Scan for the cell matching the given text and deliver its (x, y) coordinate at center. 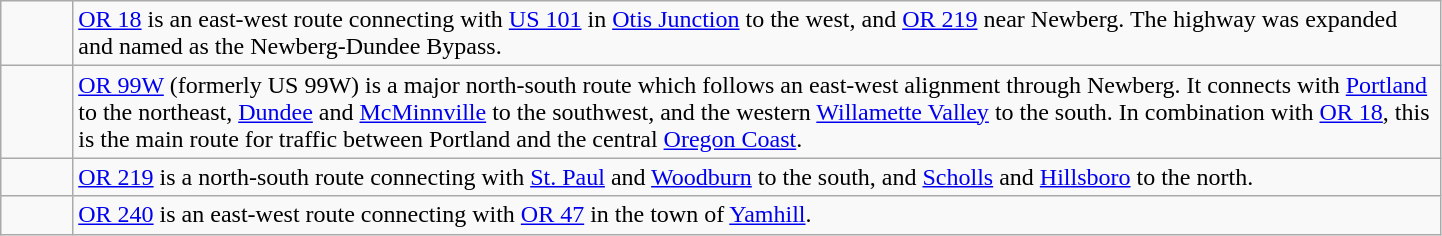
OR 240 is an east-west route connecting with OR 47 in the town of Yamhill. (756, 215)
OR 219 is a north-south route connecting with St. Paul and Woodburn to the south, and Scholls and Hillsboro to the north. (756, 177)
